For the text-containing cell, return its midpoint in (x, y) coordinate format. 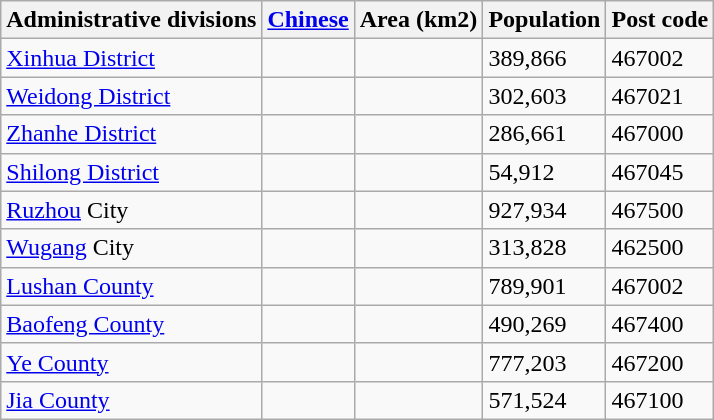
Population (544, 20)
467100 (660, 400)
389,866 (544, 58)
Weidong District (132, 96)
467000 (660, 134)
467500 (660, 210)
777,203 (544, 362)
Baofeng County (132, 324)
490,269 (544, 324)
Chinese (308, 20)
313,828 (544, 248)
Lushan County (132, 286)
Xinhua District (132, 58)
467021 (660, 96)
467045 (660, 172)
Post code (660, 20)
462500 (660, 248)
302,603 (544, 96)
467400 (660, 324)
571,524 (544, 400)
286,661 (544, 134)
Shilong District (132, 172)
Ruzhou City (132, 210)
Zhanhe District (132, 134)
Ye County (132, 362)
Jia County (132, 400)
Wugang City (132, 248)
467200 (660, 362)
Administrative divisions (132, 20)
54,912 (544, 172)
Area (km2) (418, 20)
789,901 (544, 286)
927,934 (544, 210)
